Capture the cell that displays the provided text and extract its [X, Y] central coordinate. 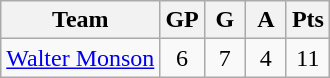
11 [308, 58]
Pts [308, 20]
GP [182, 20]
A [266, 20]
Team [80, 20]
7 [224, 58]
4 [266, 58]
G [224, 20]
6 [182, 58]
Walter Monson [80, 58]
